Determine the (X, Y) coordinate at the center of the cell enclosing the given text.  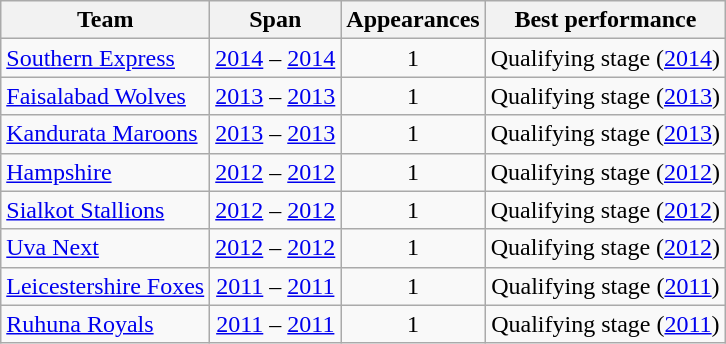
Team (106, 20)
Southern Express (106, 58)
2014 – 2014 (276, 58)
Qualifying stage (2014) (605, 58)
Sialkot Stallions (106, 210)
Hampshire (106, 172)
Kandurata Maroons (106, 134)
Appearances (413, 20)
Uva Next (106, 248)
Span (276, 20)
Best performance (605, 20)
Ruhuna Royals (106, 324)
Faisalabad Wolves (106, 96)
Leicestershire Foxes (106, 286)
